Scan for the cell matching the given text and deliver its [x, y] coordinate at center. 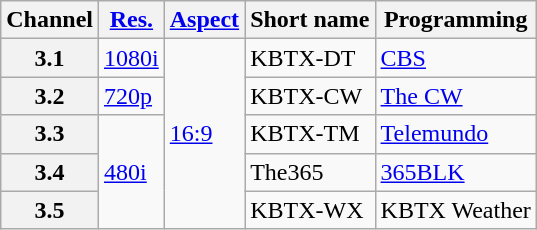
3.4 [50, 172]
KBTX-WX [310, 210]
KBTX-CW [310, 96]
Short name [310, 20]
The CW [456, 96]
3.3 [50, 134]
365BLK [456, 172]
720p [132, 96]
The365 [310, 172]
KBTX-TM [310, 134]
KBTX-DT [310, 58]
CBS [456, 58]
16:9 [204, 134]
Aspect [204, 20]
3.1 [50, 58]
Channel [50, 20]
Programming [456, 20]
3.5 [50, 210]
3.2 [50, 96]
480i [132, 172]
Telemundo [456, 134]
1080i [132, 58]
Res. [132, 20]
KBTX Weather [456, 210]
